For the text-containing cell, return its midpoint in [X, Y] coordinate format. 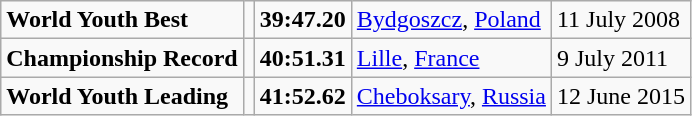
Championship Record [122, 58]
12 June 2015 [620, 96]
Lille, France [451, 58]
11 July 2008 [620, 20]
World Youth Leading [122, 96]
Cheboksary, Russia [451, 96]
39:47.20 [302, 20]
9 July 2011 [620, 58]
40:51.31 [302, 58]
World Youth Best [122, 20]
Bydgoszcz, Poland [451, 20]
41:52.62 [302, 96]
